Identify which cell holds the provided text, then report its (X, Y) central coordinate. 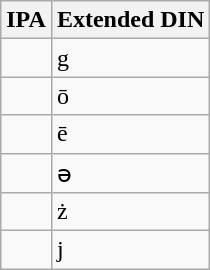
IPA (26, 20)
Extended DIN (130, 20)
j (130, 250)
ē (130, 134)
ż (130, 212)
ə (130, 173)
ō (130, 96)
g (130, 58)
